Identify which cell holds the provided text, then report its [X, Y] central coordinate. 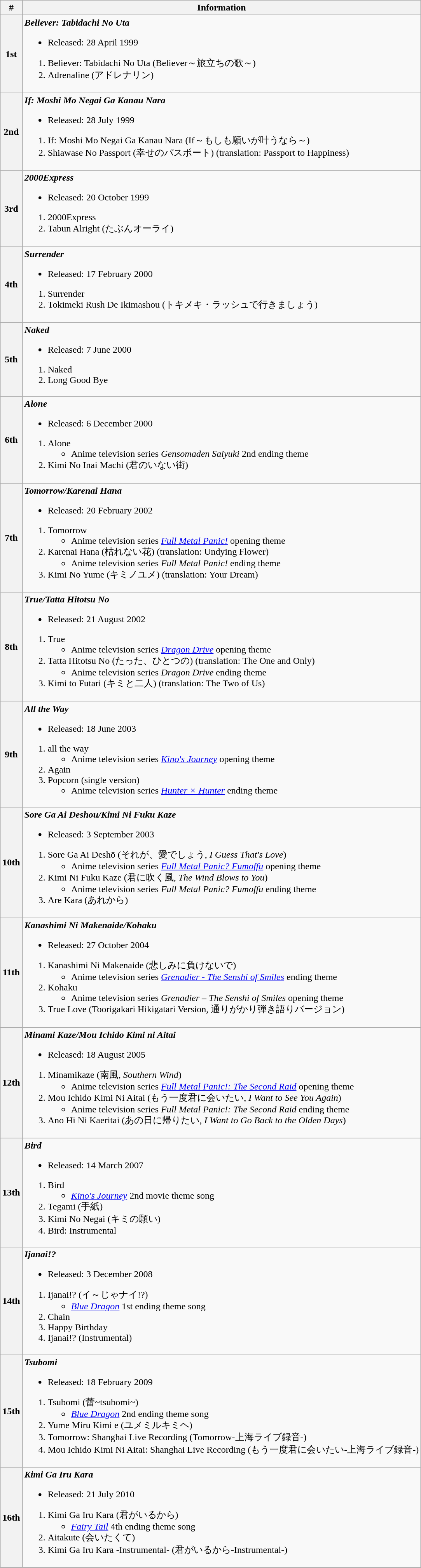
12th [11, 1082]
5th [11, 360]
AloneReleased: 6 December 2000AloneAnime television series Gensomaden Saiyuki 2nd ending themeKimi No Inai Machi (君のいない街) [222, 440]
14th [11, 1301]
2nd [11, 132]
16th [11, 1518]
# [11, 8]
7th [11, 538]
15th [11, 1411]
10th [11, 863]
SurrenderReleased: 17 February 2000SurrenderTokimeki Rush De Ikimashou (トキメキ・ラッシュで行きましょう) [222, 284]
1st [11, 54]
Believer: Tabidachi No UtaReleased: 28 April 1999Believer: Tabidachi No Uta (Believer～旅立ちの歌～)Adrenaline (アドレナリン) [222, 54]
8th [11, 647]
4th [11, 284]
Information [222, 8]
9th [11, 754]
NakedReleased: 7 June 2000NakedLong Good Bye [222, 360]
13th [11, 1192]
11th [11, 973]
3rd [11, 209]
6th [11, 440]
Ijanai!?Released: 3 December 2008Ijanai!? (イ～じゃナイ!?)Blue Dragon 1st ending theme songChainHappy BirthdayIjanai!? (Instrumental) [222, 1301]
BirdReleased: 14 March 2007BirdKino's Journey 2nd movie theme songTegami (手紙)Kimi No Negai (キミの願い)Bird: Instrumental [222, 1192]
2000ExpressReleased: 20 October 19992000ExpressTabun Alright (たぶんオーライ) [222, 209]
